Return the (x, y) coordinate for the center point of the cell that contains the specified text.  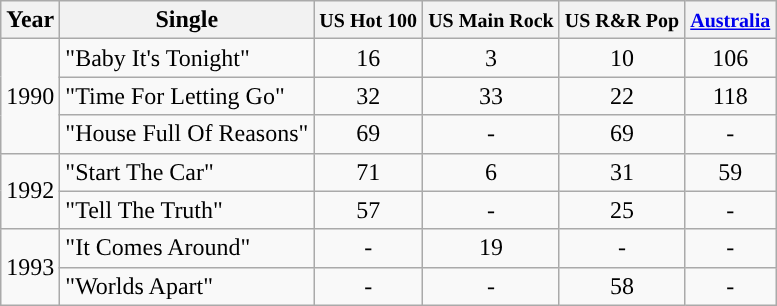
US Hot 100 (368, 20)
32 (368, 96)
Australia (730, 20)
57 (368, 210)
"Time For Letting Go" (187, 96)
25 (622, 210)
59 (730, 172)
33 (492, 96)
"Start The Car" (187, 172)
71 (368, 172)
19 (492, 248)
Year (30, 20)
US Main Rock (492, 20)
22 (622, 96)
1993 (30, 267)
"It Comes Around" (187, 248)
58 (622, 286)
16 (368, 58)
10 (622, 58)
Single (187, 20)
118 (730, 96)
6 (492, 172)
3 (492, 58)
106 (730, 58)
"Worlds Apart" (187, 286)
1992 (30, 191)
US R&R Pop (622, 20)
31 (622, 172)
1990 (30, 96)
"Tell The Truth" (187, 210)
"House Full Of Reasons" (187, 134)
"Baby It's Tonight" (187, 58)
